Find where the given text appears and provide that cell's center as (x, y) coordinate. 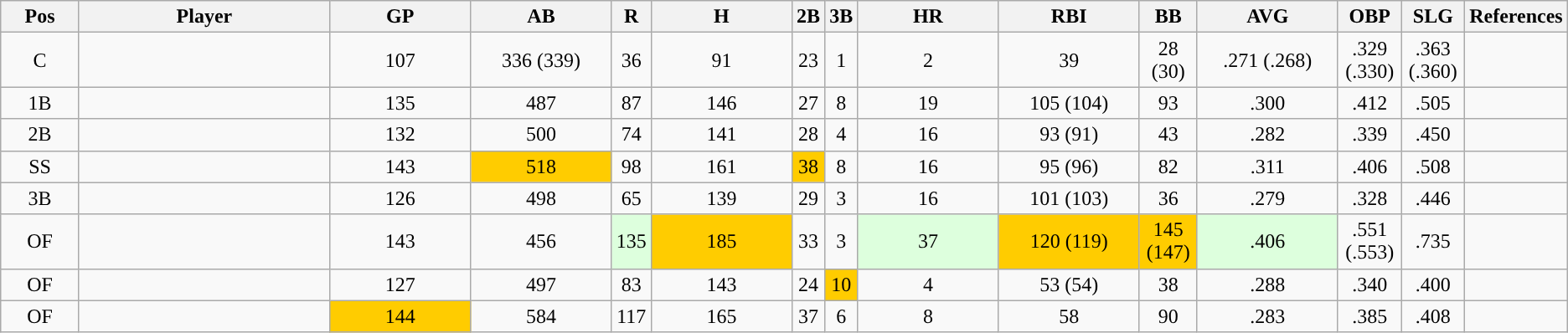
AVG (1267, 17)
24 (809, 284)
HR (928, 17)
.446 (1433, 198)
.311 (1267, 166)
.271 (.268) (1267, 60)
.283 (1267, 316)
6 (841, 316)
336 (339) (541, 60)
497 (541, 284)
.508 (1433, 166)
19 (928, 103)
145 (147) (1168, 241)
43 (1168, 135)
Player (204, 17)
87 (632, 103)
.408 (1433, 316)
98 (632, 166)
.505 (1433, 103)
23 (809, 60)
AB (541, 17)
SS (40, 166)
.400 (1433, 284)
27 (809, 103)
OBP (1369, 17)
.300 (1267, 103)
29 (809, 198)
SLG (1433, 17)
584 (541, 316)
74 (632, 135)
58 (1069, 316)
.363 (.360) (1433, 60)
RBI (1069, 17)
H (721, 17)
.279 (1267, 198)
93 (91) (1069, 135)
.282 (1267, 135)
120 (119) (1069, 241)
65 (632, 198)
.450 (1433, 135)
105 (104) (1069, 103)
91 (721, 60)
GP (400, 17)
1B (40, 103)
.329 (.330) (1369, 60)
487 (541, 103)
126 (400, 198)
.551 (.553) (1369, 241)
107 (400, 60)
.412 (1369, 103)
456 (541, 241)
.735 (1433, 241)
161 (721, 166)
Pos (40, 17)
.340 (1369, 284)
BB (1168, 17)
165 (721, 316)
146 (721, 103)
2 (928, 60)
33 (809, 241)
References (1516, 17)
53 (54) (1069, 284)
500 (541, 135)
10 (841, 284)
101 (103) (1069, 198)
144 (400, 316)
C (40, 60)
185 (721, 241)
1 (841, 60)
132 (400, 135)
28 (809, 135)
117 (632, 316)
95 (96) (1069, 166)
141 (721, 135)
39 (1069, 60)
93 (1168, 103)
139 (721, 198)
.328 (1369, 198)
518 (541, 166)
127 (400, 284)
R (632, 17)
28 (30) (1168, 60)
83 (632, 284)
.339 (1369, 135)
82 (1168, 166)
90 (1168, 316)
.385 (1369, 316)
498 (541, 198)
.288 (1267, 284)
